From the cell containing the given text, extract its center point as [x, y] coordinate. 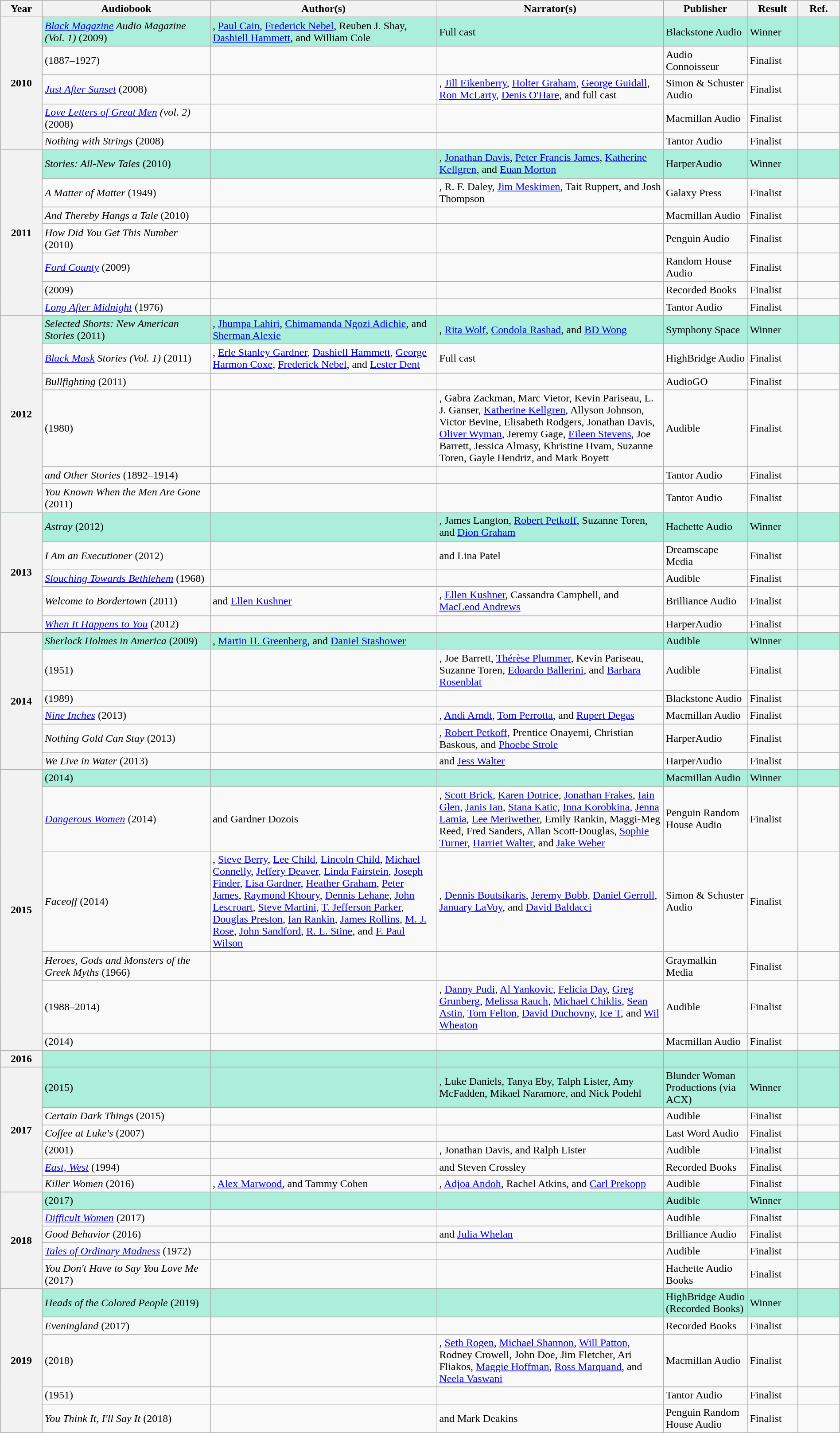
Just After Sunset (2008) [126, 90]
Year [21, 9]
You Known When the Men Are Gone (2011) [126, 498]
Dreamscape Media [705, 556]
and Lina Patel [550, 556]
, Jhumpa Lahiri, Chimamanda Ngozi Adichie, and Sherman Alexie [323, 330]
Killer Women (2016) [126, 1184]
(2001) [126, 1150]
Faceoff (2014) [126, 901]
Welcome to Bordertown (2011) [126, 601]
AudioGO [705, 382]
Stories: All-New Tales (2010) [126, 164]
HighBridge Audio (Recorded Books) [705, 1303]
and Julia Whelan [550, 1234]
, Alex Marwood, and Tammy Cohen [323, 1184]
, Martin H. Greenberg, and Daniel Stashower [323, 641]
, Dennis Boutsikaris, Jeremy Bobb, Daniel Gerroll, January LaVoy, and David Baldacci [550, 901]
Hachette Audio Books [705, 1274]
, Adjoa Andoh, Rachel Atkins, and Carl Prekopp [550, 1184]
(1989) [126, 698]
and Other Stories (1892–1914) [126, 475]
Ref. [819, 9]
, Andi Arndt, Tom Perrotta, and Rupert Degas [550, 715]
2017 [21, 1129]
Audio Connoisseur [705, 60]
(2009) [126, 290]
(1988–2014) [126, 1007]
Sherlock Holmes in America (2009) [126, 641]
Galaxy Press [705, 192]
2018 [21, 1240]
Long After Midnight (1976) [126, 307]
We Live in Water (2013) [126, 761]
Bullfighting (2011) [126, 382]
, Luke Daniels, Tanya Eby, Talph Lister, Amy McFadden, Mikael Naramore, and Nick Podehl [550, 1087]
Slouching Towards Bethlehem (1968) [126, 578]
2015 [21, 910]
Result [773, 9]
and Mark Deakins [550, 1418]
You Think It, I'll Say It (2018) [126, 1418]
Random House Audio [705, 267]
, Paul Cain, Frederick Nebel, Reuben J. Shay, Dashiell Hammett, and William Cole [323, 32]
How Did You Get This Number (2010) [126, 238]
When It Happens to You (2012) [126, 624]
, Robert Petkoff, Prentice Onayemi, Christian Baskous, and Phoebe Strole [550, 738]
You Don't Have to Say You Love Me (2017) [126, 1274]
(1980) [126, 428]
Dangerous Women (2014) [126, 819]
(2017) [126, 1200]
Nothing with Strings (2008) [126, 141]
, Rita Wolf, Condola Rashad, and BD Wong [550, 330]
2013 [21, 572]
(2015) [126, 1087]
and Steven Crossley [550, 1167]
and Gardner Dozois [323, 819]
(1887–1927) [126, 60]
2010 [21, 83]
Love Letters of Great Men (vol. 2) (2008) [126, 118]
2012 [21, 414]
, Joe Barrett, Thérèse Plummer, Kevin Pariseau, Suzanne Toren, Edoardo Ballerini, and Barbara Rosenblat [550, 670]
, Ellen Kushner, Cassandra Campbell, and MacLeod Andrews [550, 601]
Nothing Gold Can Stay (2013) [126, 738]
, R. F. Daley, Jim Meskimen, Tait Ruppert, and Josh Thompson [550, 192]
Penguin Audio [705, 238]
Tales of Ordinary Madness (1972) [126, 1251]
Certain Dark Things (2015) [126, 1116]
Author(s) [323, 9]
Hachette Audio [705, 526]
Good Behavior (2016) [126, 1234]
Heads of the Colored People (2019) [126, 1303]
HighBridge Audio [705, 359]
, Jill Eikenberry, Holter Graham, George Guidall, Ron McLarty, Denis O'Hare, and full cast [550, 90]
and Ellen Kushner [323, 601]
, Jonathan Davis, and Ralph Lister [550, 1150]
Difficult Women (2017) [126, 1217]
Blunder Woman Productions (via ACX) [705, 1087]
, Erle Stanley Gardner, Dashiell Hammett, George Harmon Coxe, Frederick Nebel, and Lester Dent [323, 359]
, James Langton, Robert Petkoff, Suzanne Toren, and Dion Graham [550, 526]
2019 [21, 1360]
2016 [21, 1059]
Publisher [705, 9]
Astray (2012) [126, 526]
Black Mask Stories (Vol. 1) (2011) [126, 359]
Symphony Space [705, 330]
Ford County (2009) [126, 267]
Narrator(s) [550, 9]
Nine Inches (2013) [126, 715]
Graymalkin Media [705, 966]
, Jonathan Davis, Peter Francis James, Katherine Kellgren, and Euan Morton [550, 164]
and Jess Walter [550, 761]
Black Magazine Audio Magazine (Vol. 1) (2009) [126, 32]
A Matter of Matter (1949) [126, 192]
Heroes, Gods and Monsters of the Greek Myths (1966) [126, 966]
2011 [21, 232]
I Am an Executioner (2012) [126, 556]
Audiobook [126, 9]
Eveningland (2017) [126, 1326]
And Thereby Hangs a Tale (2010) [126, 215]
(2018) [126, 1360]
, Seth Rogen, Michael Shannon, Will Patton, Rodney Crowell, John Doe, Jim Fletcher, Ari Fliakos, Maggie Hoffman, Ross Marquand, and Neela Vaswani [550, 1360]
2014 [21, 701]
Last Word Audio [705, 1133]
, Danny Pudi, Al Yankovic, Felicia Day, Greg Grunberg, Melissa Rauch, Michael Chiklis, Sean Astin, Tom Felton, David Duchovny, Ice T, and Wil Wheaton [550, 1007]
East, West (1994) [126, 1167]
Selected Shorts: New American Stories (2011) [126, 330]
Coffee at Luke's (2007) [126, 1133]
